Search for the cell housing the specified text and yield its [x, y] center coordinate. 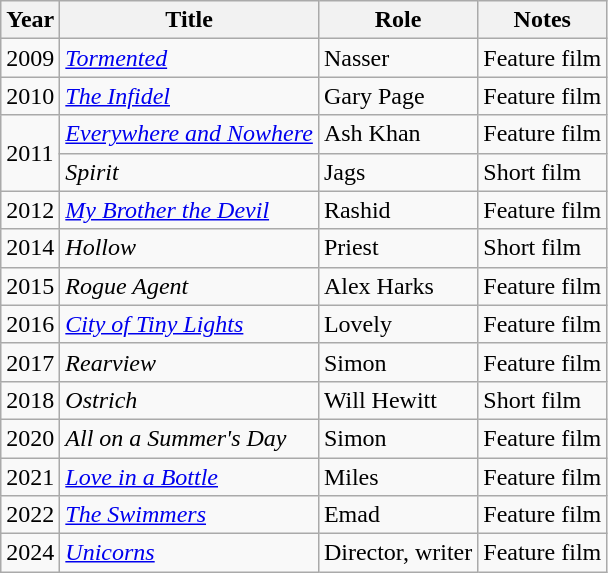
Will Hewitt [398, 400]
2020 [30, 438]
2016 [30, 324]
2009 [30, 58]
Director, writer [398, 553]
Ash Khan [398, 134]
Nasser [398, 58]
2014 [30, 248]
Unicorns [190, 553]
Love in a Bottle [190, 477]
2018 [30, 400]
Ostrich [190, 400]
2015 [30, 286]
The Swimmers [190, 515]
Gary Page [398, 96]
Rashid [398, 210]
Alex Harks [398, 286]
Jags [398, 172]
City of Tiny Lights [190, 324]
2024 [30, 553]
Year [30, 20]
2021 [30, 477]
2017 [30, 362]
Everywhere and Nowhere [190, 134]
2012 [30, 210]
Rogue Agent [190, 286]
Title [190, 20]
Rearview [190, 362]
Spirit [190, 172]
Lovely [398, 324]
My Brother the Devil [190, 210]
Notes [542, 20]
Tormented [190, 58]
2010 [30, 96]
All on a Summer's Day [190, 438]
2022 [30, 515]
Miles [398, 477]
Hollow [190, 248]
The Infidel [190, 96]
Emad [398, 515]
2011 [30, 153]
Role [398, 20]
Priest [398, 248]
